Identify which cell holds the provided text, then report its (x, y) central coordinate. 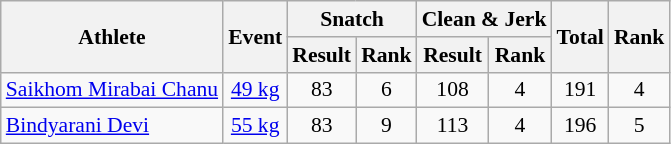
9 (386, 126)
Total (580, 36)
196 (580, 126)
113 (453, 126)
5 (640, 126)
Snatch (352, 19)
Clean & Jerk (484, 19)
Event (255, 36)
Athlete (112, 36)
55 kg (255, 126)
Bindyarani Devi (112, 126)
6 (386, 90)
108 (453, 90)
49 kg (255, 90)
191 (580, 90)
Saikhom Mirabai Chanu (112, 90)
